Detect which cell encompasses the target text, then output its (X, Y) center coordinate. 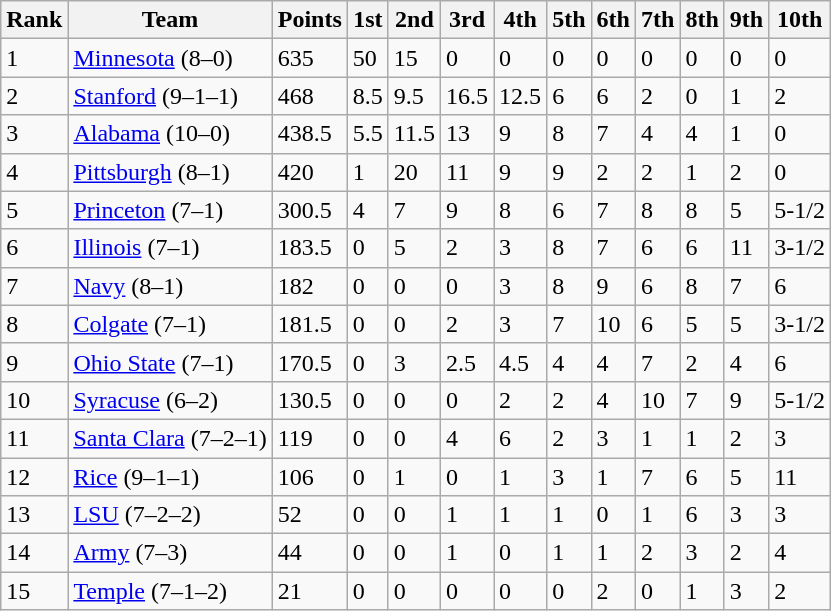
4th (520, 20)
10th (800, 20)
438.5 (310, 134)
7th (657, 20)
Syracuse (6–2) (170, 400)
50 (368, 58)
Stanford (9–1–1) (170, 96)
1st (368, 20)
44 (310, 553)
Santa Clara (7–2–1) (170, 438)
Rank (34, 20)
8th (702, 20)
12 (34, 477)
2nd (414, 20)
9th (746, 20)
130.5 (310, 400)
181.5 (310, 324)
Princeton (7–1) (170, 210)
183.5 (310, 248)
Army (7–3) (170, 553)
Temple (7–1–2) (170, 591)
Pittsburgh (8–1) (170, 172)
Illinois (7–1) (170, 248)
Rice (9–1–1) (170, 477)
Team (170, 20)
Points (310, 20)
2.5 (468, 362)
4.5 (520, 362)
182 (310, 286)
170.5 (310, 362)
20 (414, 172)
420 (310, 172)
5.5 (368, 134)
468 (310, 96)
21 (310, 591)
119 (310, 438)
52 (310, 515)
14 (34, 553)
6th (613, 20)
5th (569, 20)
Ohio State (7–1) (170, 362)
8.5 (368, 96)
Alabama (10–0) (170, 134)
300.5 (310, 210)
11.5 (414, 134)
9.5 (414, 96)
635 (310, 58)
Colgate (7–1) (170, 324)
Navy (8–1) (170, 286)
3rd (468, 20)
LSU (7–2–2) (170, 515)
12.5 (520, 96)
106 (310, 477)
Minnesota (8–0) (170, 58)
16.5 (468, 96)
